Return the (X, Y) coordinate for the center point of the cell that contains the specified text.  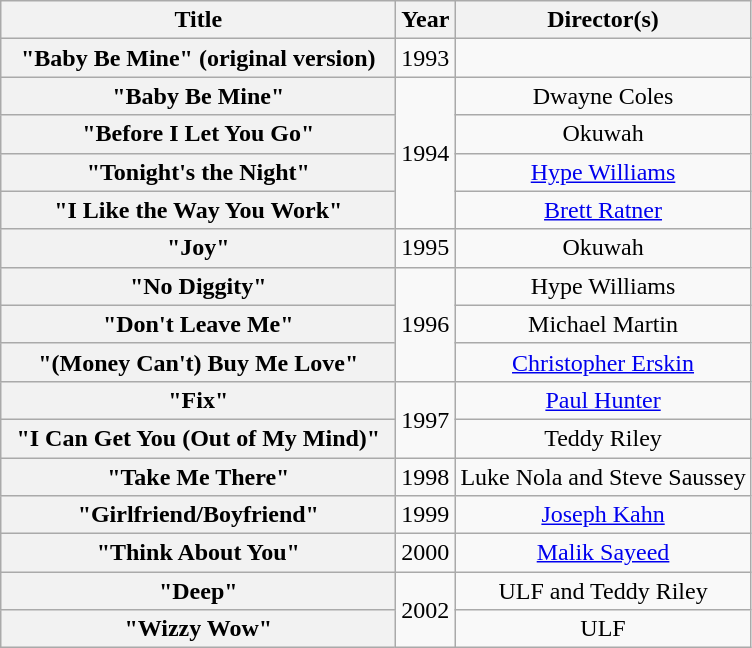
"Deep" (198, 591)
Malik Sayeed (603, 553)
"(Money Can't) Buy Me Love" (198, 362)
1995 (426, 248)
Brett Ratner (603, 210)
Director(s) (603, 20)
"I Can Get You (Out of My Mind)" (198, 438)
1997 (426, 419)
"Fix" (198, 400)
2000 (426, 553)
"Baby Be Mine" (original version) (198, 58)
ULF (603, 629)
Dwayne Coles (603, 96)
Year (426, 20)
1998 (426, 477)
Christopher Erskin (603, 362)
Paul Hunter (603, 400)
1994 (426, 153)
1999 (426, 515)
Michael Martin (603, 324)
"Don't Leave Me" (198, 324)
"Think About You" (198, 553)
Title (198, 20)
Luke Nola and Steve Saussey (603, 477)
"Tonight's the Night" (198, 172)
"Before I Let You Go" (198, 134)
"Wizzy Wow" (198, 629)
2002 (426, 610)
"Joy" (198, 248)
1996 (426, 324)
Joseph Kahn (603, 515)
"No Diggity" (198, 286)
ULF and Teddy Riley (603, 591)
"Baby Be Mine" (198, 96)
"I Like the Way You Work" (198, 210)
"Take Me There" (198, 477)
"Girlfriend/Boyfriend" (198, 515)
Teddy Riley (603, 438)
1993 (426, 58)
